Identify which cell holds the provided text, then report its [X, Y] central coordinate. 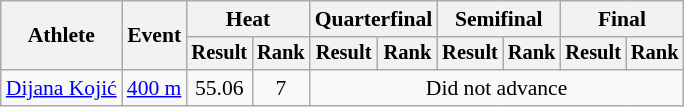
Heat [248, 19]
7 [281, 88]
Dijana Kojić [62, 88]
Quarterfinal [374, 19]
55.06 [219, 88]
Semifinal [498, 19]
400 m [154, 88]
Event [154, 36]
Athlete [62, 36]
Final [622, 19]
Did not advance [497, 88]
